Return the (x, y) coordinate for the center point of the cell that contains the specified text.  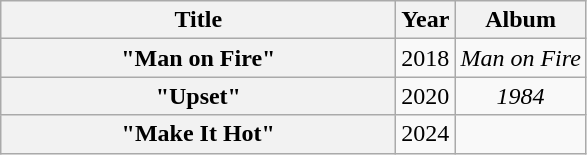
2018 (426, 58)
Year (426, 20)
1984 (520, 96)
Album (520, 20)
"Make It Hot" (198, 134)
2024 (426, 134)
"Upset" (198, 96)
Man on Fire (520, 58)
2020 (426, 96)
Title (198, 20)
"Man on Fire" (198, 58)
